Pinpoint the cell where the given text exists, returning its [x, y] midpoint coordinate. 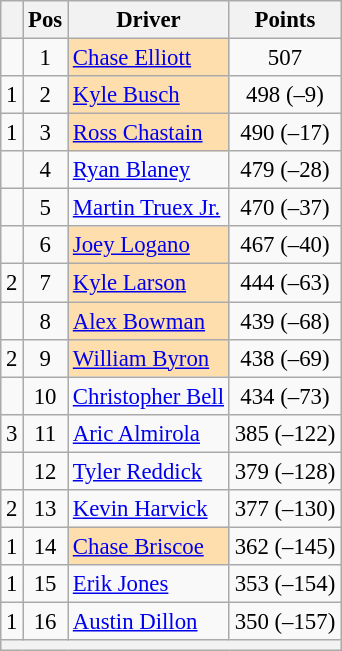
Driver [149, 20]
362 (–145) [284, 546]
470 (–37) [284, 208]
Tyler Reddick [149, 471]
385 (–122) [284, 433]
Chase Elliott [149, 58]
Ross Chastain [149, 133]
11 [46, 433]
467 (–40) [284, 245]
507 [284, 58]
490 (–17) [284, 133]
439 (–68) [284, 321]
377 (–130) [284, 509]
4 [46, 170]
Martin Truex Jr. [149, 208]
350 (–157) [284, 621]
Points [284, 20]
Kevin Harvick [149, 509]
Joey Logano [149, 245]
Pos [46, 20]
10 [46, 396]
438 (–69) [284, 358]
Kyle Busch [149, 95]
498 (–9) [284, 95]
Christopher Bell [149, 396]
Erik Jones [149, 584]
Alex Bowman [149, 321]
9 [46, 358]
5 [46, 208]
16 [46, 621]
353 (–154) [284, 584]
Chase Briscoe [149, 546]
Ryan Blaney [149, 170]
Austin Dillon [149, 621]
Kyle Larson [149, 283]
12 [46, 471]
6 [46, 245]
7 [46, 283]
479 (–28) [284, 170]
William Byron [149, 358]
444 (–63) [284, 283]
379 (–128) [284, 471]
13 [46, 509]
14 [46, 546]
15 [46, 584]
8 [46, 321]
Aric Almirola [149, 433]
434 (–73) [284, 396]
